Capture the cell that displays the provided text and extract its (x, y) central coordinate. 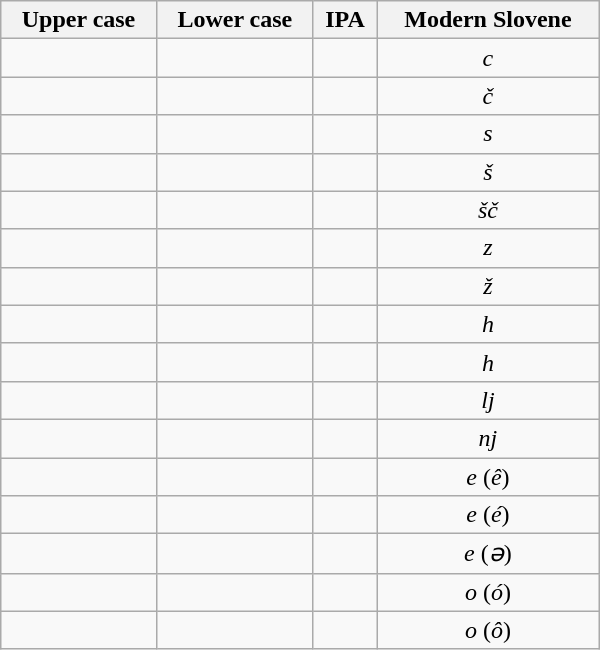
o (ó) (488, 592)
IPA (344, 20)
Lower case (234, 20)
e (ə) (488, 554)
s (488, 134)
lj (488, 400)
c (488, 58)
nj (488, 438)
šč (488, 210)
z (488, 248)
ž (488, 286)
e (é) (488, 515)
o (ô) (488, 630)
Modern Slovene (488, 20)
Upper case (79, 20)
č (488, 96)
š (488, 172)
e (ê) (488, 477)
